Find where the given text appears and provide that cell's center as (X, Y) coordinate. 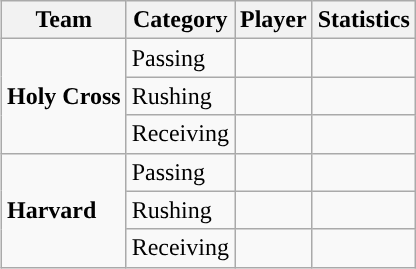
Player (273, 20)
Category (180, 20)
Statistics (364, 20)
Holy Cross (64, 96)
Harvard (64, 210)
Team (64, 20)
